Output the (x, y) coordinate of the center of the cell containing the given text.  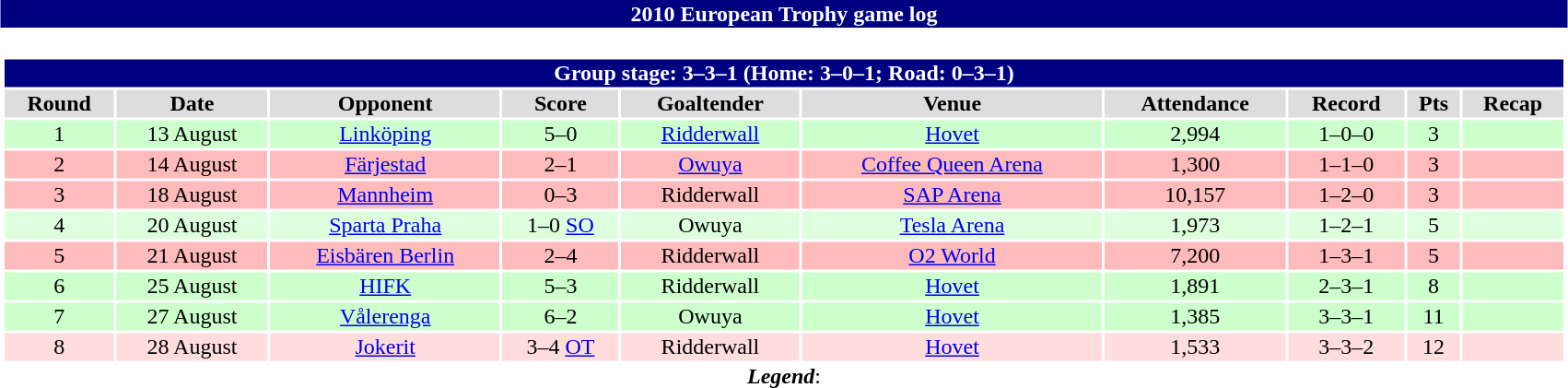
Attendance (1195, 104)
Coffee Queen Arena (953, 165)
28 August (192, 347)
12 (1433, 347)
Jokerit (385, 347)
13 August (192, 134)
Pts (1433, 104)
18 August (192, 194)
Goaltender (710, 104)
HIFK (385, 287)
Record (1346, 104)
6–2 (560, 316)
5–0 (560, 134)
2,994 (1195, 134)
Opponent (385, 104)
21 August (192, 255)
6 (59, 287)
2 (59, 165)
Tesla Arena (953, 226)
1 (59, 134)
O2 World (953, 255)
1–3–1 (1346, 255)
SAP Arena (953, 194)
3–3–2 (1346, 347)
10,157 (1195, 194)
25 August (192, 287)
3–4 OT (560, 347)
2–3–1 (1346, 287)
4 (59, 226)
Date (192, 104)
20 August (192, 226)
Vålerenga (385, 316)
1,385 (1195, 316)
2–4 (560, 255)
27 August (192, 316)
Group stage: 3–3–1 (Home: 3–0–1; Road: 0–3–1) (783, 73)
Sparta Praha (385, 226)
1–0–0 (1346, 134)
2010 European Trophy game log (784, 14)
Recap (1513, 104)
1–2–1 (1346, 226)
Färjestad (385, 165)
11 (1433, 316)
1,973 (1195, 226)
Round (59, 104)
Score (560, 104)
Eisbären Berlin (385, 255)
0–3 (560, 194)
1,533 (1195, 347)
3–3–1 (1346, 316)
1,891 (1195, 287)
5–3 (560, 287)
7 (59, 316)
1–0 SO (560, 226)
Mannheim (385, 194)
Linköping (385, 134)
2–1 (560, 165)
Venue (953, 104)
14 August (192, 165)
1,300 (1195, 165)
1–2–0 (1346, 194)
7,200 (1195, 255)
1–1–0 (1346, 165)
